Determine the (X, Y) coordinate at the center of the cell enclosing the given text.  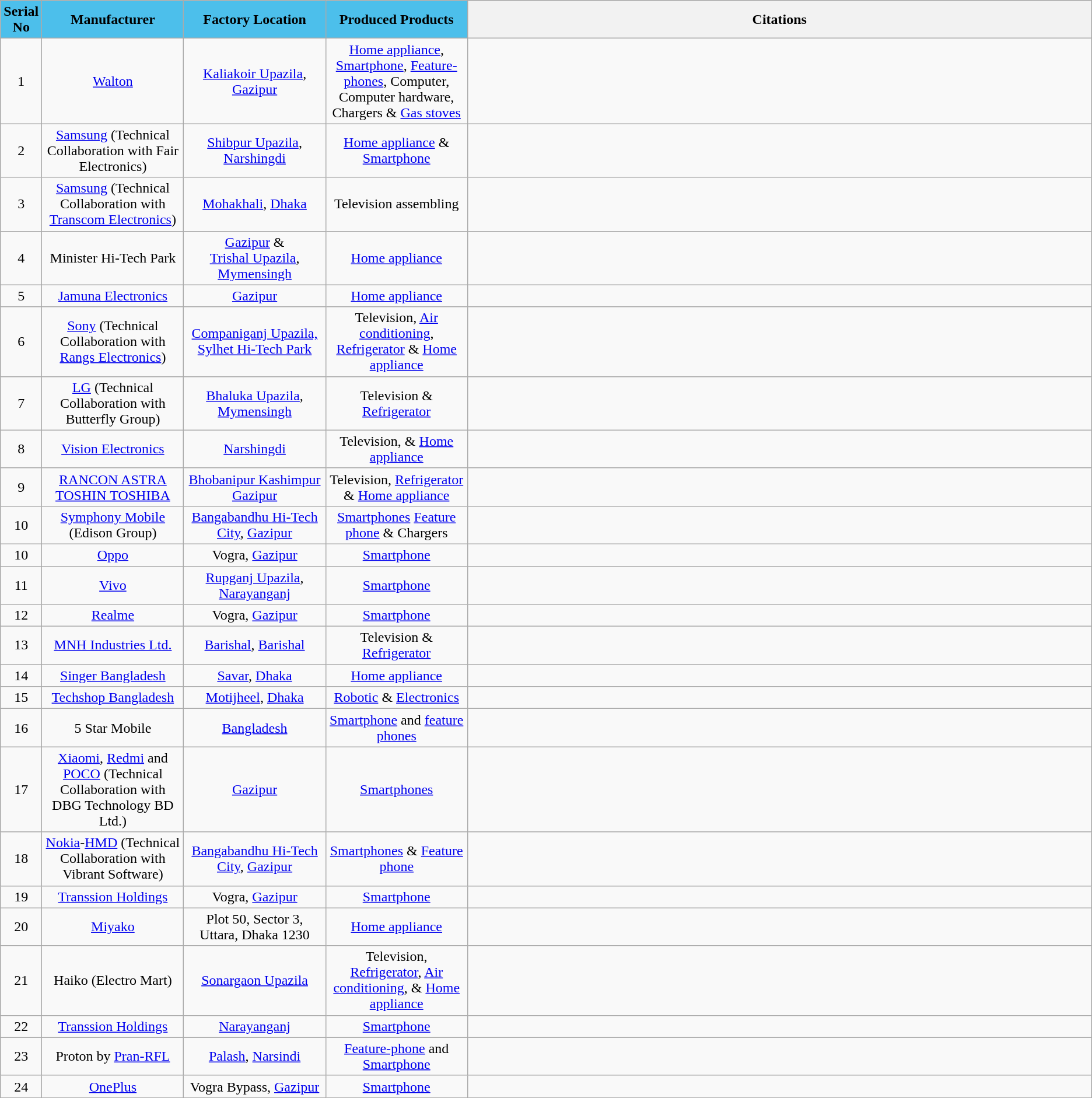
12 (21, 616)
Motijheel, Dhaka (254, 698)
18 (21, 859)
Television, Refrigerator, Air conditioning, & Home appliance (397, 980)
Shibpur Upazila, Narshingdi (254, 151)
Television, Refrigerator & Home appliance (397, 487)
Narshingdi (254, 449)
14 (21, 676)
Jamuna Electronics (113, 296)
5 Star Mobile (113, 728)
Xiaomi, Redmi and POCO (Technical Collaboration with DBG Technology BD Ltd.) (113, 789)
5 (21, 296)
Manufacturer (113, 20)
LG (Technical Collaboration with Butterfly Group) (113, 403)
Palash, Narsindi (254, 1056)
Television assembling (397, 204)
Bangladesh (254, 728)
Gazipur & Trishal Upazila, Mymensingh (254, 258)
Feature-phone and Smartphone (397, 1056)
Robotic & Electronics (397, 698)
Smartphone and feature phones (397, 728)
MNH Industries Ltd. (113, 645)
Mohakhali, Dhaka (254, 204)
6 (21, 342)
Bhaluka Upazila, Mymensingh (254, 403)
3 (21, 204)
Haiko (Electro Mart) (113, 980)
Serial No (21, 20)
22 (21, 1026)
Realme (113, 616)
Sony (Technical Collaboration with Rangs Electronics) (113, 342)
Bhobanipur Kashimpur Gazipur (254, 487)
1 (21, 81)
Savar, Dhaka (254, 676)
Kaliakoir Upazila, Gazipur (254, 81)
Plot 50, Sector 3, Uttara, Dhaka 1230 (254, 926)
Television, Air conditioning, Refrigerator & Home appliance (397, 342)
Smartphones & Feature phone (397, 859)
Produced Products (397, 20)
16 (21, 728)
7 (21, 403)
Proton by Pran-RFL (113, 1056)
19 (21, 897)
2 (21, 151)
Barishal, Barishal (254, 645)
Sonargaon Upazila (254, 980)
Home appliance & Smartphone (397, 151)
Rupganj Upazila, Narayanganj (254, 585)
Home appliance, Smartphone, Feature-phones, Computer, Computer hardware, Chargers & Gas stoves (397, 81)
Vivo (113, 585)
RANCON ASTRA TOSHIN TOSHIBA (113, 487)
9 (21, 487)
17 (21, 789)
Minister Hi-Tech Park (113, 258)
Factory Location (254, 20)
24 (21, 1086)
Vision Electronics (113, 449)
Miyako (113, 926)
Smartphones (397, 789)
Symphony Mobile (Edison Group) (113, 525)
4 (21, 258)
Television, & Home appliance (397, 449)
20 (21, 926)
23 (21, 1056)
Samsung (Technical Collaboration with Transcom Electronics) (113, 204)
Citations (779, 20)
Walton (113, 81)
15 (21, 698)
Samsung (Technical Collaboration with Fair Electronics) (113, 151)
Singer Bangladesh (113, 676)
Oppo (113, 555)
13 (21, 645)
Nokia-HMD (Technical Collaboration with Vibrant Software) (113, 859)
Smartphones Feature phone & Chargers (397, 525)
8 (21, 449)
Narayanganj (254, 1026)
OnePlus (113, 1086)
Vogra Bypass, Gazipur (254, 1086)
Techshop Bangladesh (113, 698)
21 (21, 980)
Companiganj Upazila, Sylhet Hi-Tech Park (254, 342)
11 (21, 585)
